Pinpoint the cell where the given text exists, returning its (x, y) midpoint coordinate. 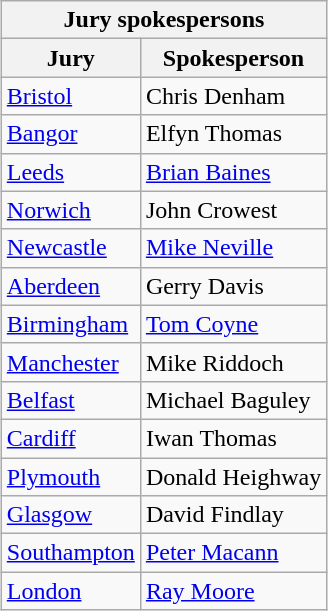
Spokesperson (233, 58)
Glasgow (70, 515)
Bangor (70, 134)
London (70, 591)
Southampton (70, 553)
Michael Baguley (233, 400)
John Crowest (233, 210)
Jury spokespersons (164, 20)
Belfast (70, 400)
Mike Riddoch (233, 362)
Cardiff (70, 438)
Aberdeen (70, 286)
Bristol (70, 96)
Elfyn Thomas (233, 134)
Manchester (70, 362)
Brian Baines (233, 172)
Tom Coyne (233, 324)
Leeds (70, 172)
Iwan Thomas (233, 438)
Gerry Davis (233, 286)
Donald Heighway (233, 477)
Birmingham (70, 324)
Mike Neville (233, 248)
Jury (70, 58)
Norwich (70, 210)
David Findlay (233, 515)
Peter Macann (233, 553)
Chris Denham (233, 96)
Plymouth (70, 477)
Ray Moore (233, 591)
Newcastle (70, 248)
